From the cell containing the given text, extract its center point as (X, Y) coordinate. 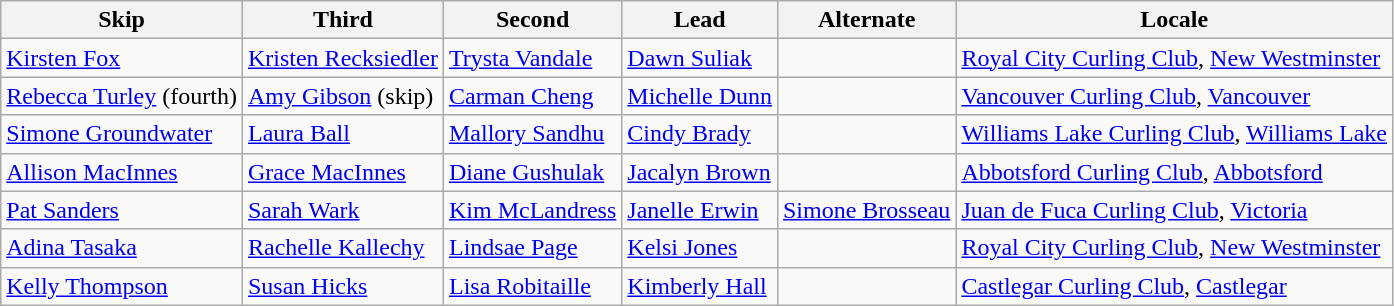
Amy Gibson (skip) (342, 96)
Kirsten Fox (122, 58)
Kelsi Jones (700, 248)
Jacalyn Brown (700, 172)
Castlegar Curling Club, Castlegar (1174, 286)
Carman Cheng (532, 96)
Vancouver Curling Club, Vancouver (1174, 96)
Juan de Fuca Curling Club, Victoria (1174, 210)
Rachelle Kallechy (342, 248)
Grace MacInnes (342, 172)
Rebecca Turley (fourth) (122, 96)
Trysta Vandale (532, 58)
Mallory Sandhu (532, 134)
Simone Groundwater (122, 134)
Janelle Erwin (700, 210)
Laura Ball (342, 134)
Second (532, 20)
Abbotsford Curling Club, Abbotsford (1174, 172)
Susan Hicks (342, 286)
Diane Gushulak (532, 172)
Lead (700, 20)
Kim McLandress (532, 210)
Sarah Wark (342, 210)
Kimberly Hall (700, 286)
Pat Sanders (122, 210)
Williams Lake Curling Club, Williams Lake (1174, 134)
Lisa Robitaille (532, 286)
Allison MacInnes (122, 172)
Lindsae Page (532, 248)
Dawn Suliak (700, 58)
Cindy Brady (700, 134)
Michelle Dunn (700, 96)
Simone Brosseau (866, 210)
Alternate (866, 20)
Adina Tasaka (122, 248)
Third (342, 20)
Locale (1174, 20)
Kristen Recksiedler (342, 58)
Kelly Thompson (122, 286)
Skip (122, 20)
